Search for the cell housing the specified text and yield its (X, Y) center coordinate. 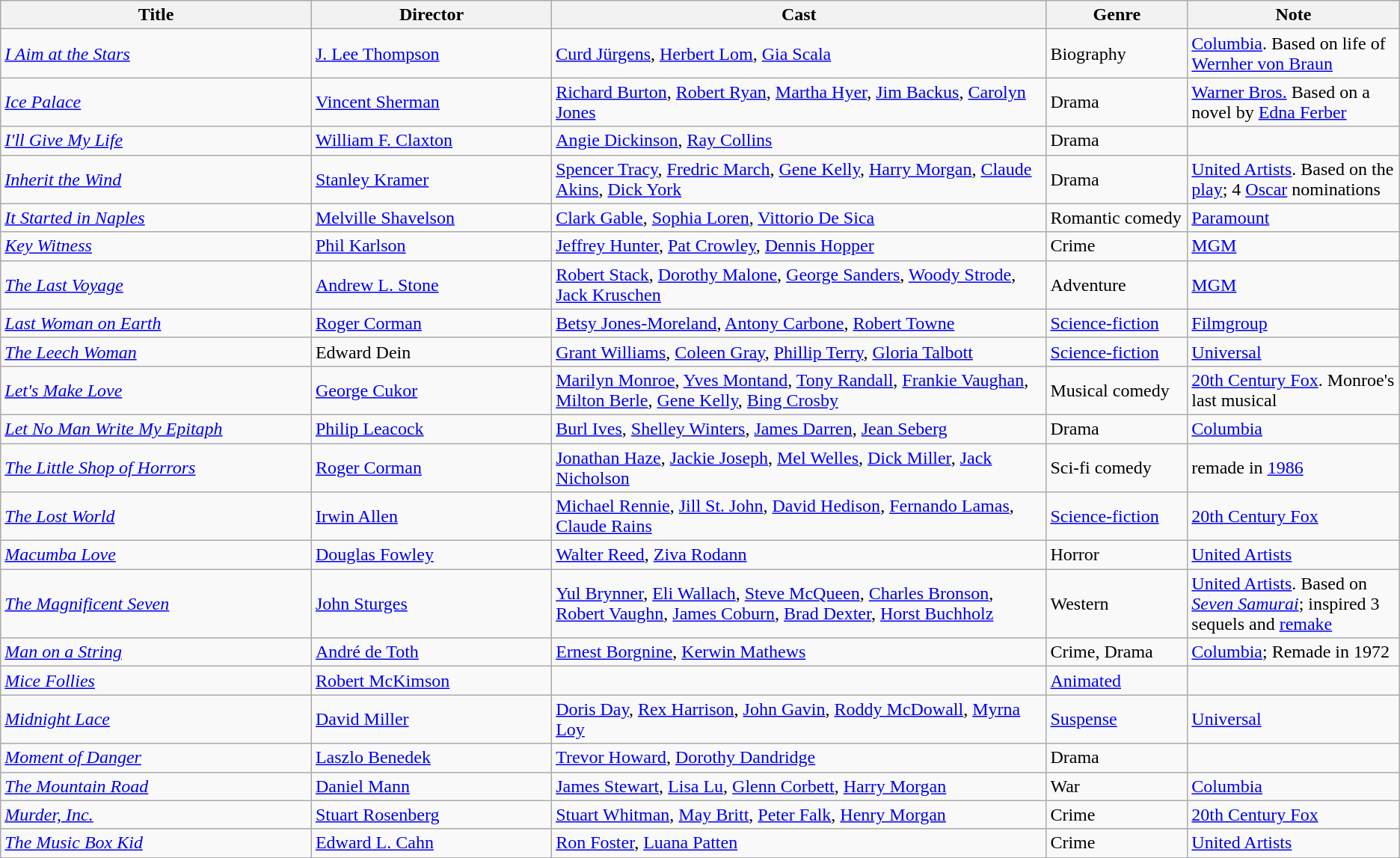
James Stewart, Lisa Lu, Glenn Corbett, Harry Morgan (799, 786)
Marilyn Monroe, Yves Montand, Tony Randall, Frankie Vaughan, Milton Berle, Gene Kelly, Bing Crosby (799, 390)
Angie Dickinson, Ray Collins (799, 141)
David Miller (431, 720)
Filmgroup (1294, 323)
Edward Dein (431, 352)
Mice Follies (156, 681)
Cast (799, 15)
Midnight Lace (156, 720)
William F. Claxton (431, 141)
20th Century Fox. Monroe's last musical (1294, 390)
Robert Stack, Dorothy Malone, George Sanders, Woody Strode, Jack Kruschen (799, 284)
I'll Give My Life (156, 141)
Philip Leacock (431, 429)
Jeffrey Hunter, Pat Crowley, Dennis Hopper (799, 246)
Yul Brynner, Eli Wallach, Steve McQueen, Charles Bronson, Robert Vaughn, James Coburn, Brad Dexter, Horst Buchholz (799, 604)
Columbia; Remade in 1972 (1294, 652)
Columbia. Based on life of Wernher von Braun (1294, 54)
Robert McKimson (431, 681)
Biography (1117, 54)
Suspense (1117, 720)
Ice Palace (156, 102)
The Little Shop of Horrors (156, 467)
Trevor Howard, Dorothy Dandridge (799, 758)
Let's Make Love (156, 390)
Douglas Fowley (431, 555)
remade in 1986 (1294, 467)
Key Witness (156, 246)
Stuart Rosenberg (431, 815)
Spencer Tracy, Fredric March, Gene Kelly, Harry Morgan, Claude Akins, Dick York (799, 180)
Musical comedy (1117, 390)
Laszlo Benedek (431, 758)
John Sturges (431, 604)
Man on a String (156, 652)
Macumba Love (156, 555)
Phil Karlson (431, 246)
Title (156, 15)
Moment of Danger (156, 758)
The Lost World (156, 516)
United Artists. Based on Seven Samurai; inspired 3 sequels and remake (1294, 604)
George Cukor (431, 390)
Vincent Sherman (431, 102)
Paramount (1294, 218)
Ernest Borgnine, Kerwin Mathews (799, 652)
Note (1294, 15)
Inherit the Wind (156, 180)
Irwin Allen (431, 516)
Crime, Drama (1117, 652)
Melville Shavelson (431, 218)
War (1117, 786)
Western (1117, 604)
Walter Reed, Ziva Rodann (799, 555)
Stanley Kramer (431, 180)
Clark Gable, Sophia Loren, Vittorio De Sica (799, 218)
The Mountain Road (156, 786)
Animated (1117, 681)
Director (431, 15)
Sci-fi comedy (1117, 467)
The Leech Woman (156, 352)
I Aim at the Stars (156, 54)
Michael Rennie, Jill St. John, David Hedison, Fernando Lamas, Claude Rains (799, 516)
Adventure (1117, 284)
Last Woman on Earth (156, 323)
United Artists. Based on the play; 4 Oscar nominations (1294, 180)
Betsy Jones-Moreland, Antony Carbone, Robert Towne (799, 323)
Edward L. Cahn (431, 843)
Stuart Whitman, May Britt, Peter Falk, Henry Morgan (799, 815)
Richard Burton, Robert Ryan, Martha Hyer, Jim Backus, Carolyn Jones (799, 102)
The Magnificent Seven (156, 604)
Horror (1117, 555)
Daniel Mann (431, 786)
Andrew L. Stone (431, 284)
J. Lee Thompson (431, 54)
Genre (1117, 15)
The Last Voyage (156, 284)
Romantic comedy (1117, 218)
Let No Man Write My Epitaph (156, 429)
Murder, Inc. (156, 815)
André de Toth (431, 652)
It Started in Naples (156, 218)
Ron Foster, Luana Patten (799, 843)
Curd Jürgens, Herbert Lom, Gia Scala (799, 54)
The Music Box Kid (156, 843)
Doris Day, Rex Harrison, John Gavin, Roddy McDowall, Myrna Loy (799, 720)
Jonathan Haze, Jackie Joseph, Mel Welles, Dick Miller, Jack Nicholson (799, 467)
Grant Williams, Coleen Gray, Phillip Terry, Gloria Talbott (799, 352)
Warner Bros. Based on a novel by Edna Ferber (1294, 102)
Burl Ives, Shelley Winters, James Darren, Jean Seberg (799, 429)
